Detect which cell encompasses the target text, then output its [x, y] center coordinate. 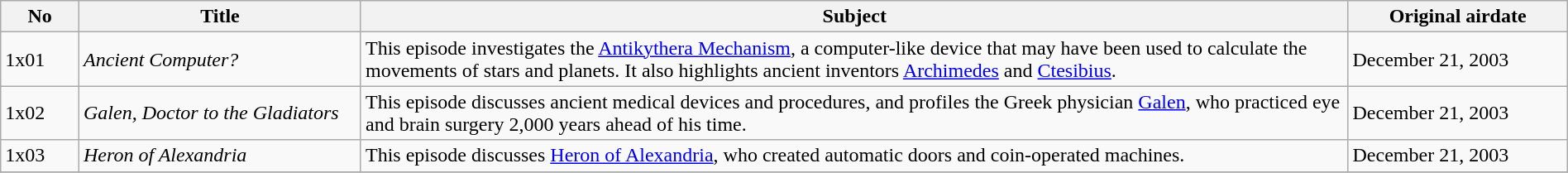
1x01 [40, 60]
Ancient Computer? [220, 60]
This episode discusses Heron of Alexandria, who created automatic doors and coin-operated machines. [854, 156]
Galen, Doctor to the Gladiators [220, 113]
Title [220, 17]
Heron of Alexandria [220, 156]
1x03 [40, 156]
1x02 [40, 113]
Subject [854, 17]
No [40, 17]
Original airdate [1457, 17]
